Capture the cell that displays the provided text and extract its (x, y) central coordinate. 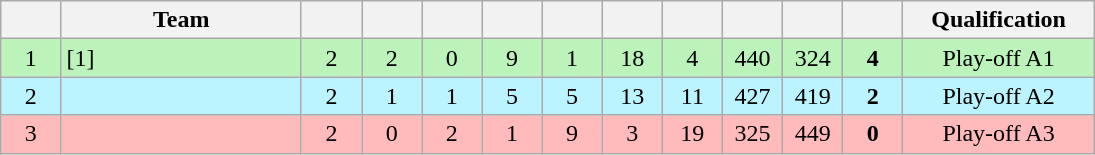
Team (182, 20)
419 (813, 96)
11 (692, 96)
Play-off A1 (998, 58)
13 (632, 96)
325 (752, 134)
440 (752, 58)
Play-off A2 (998, 96)
324 (813, 58)
449 (813, 134)
18 (632, 58)
19 (692, 134)
427 (752, 96)
[1] (182, 58)
Play-off A3 (998, 134)
Qualification (998, 20)
